Return (x, y) of the center of cell containing provided text 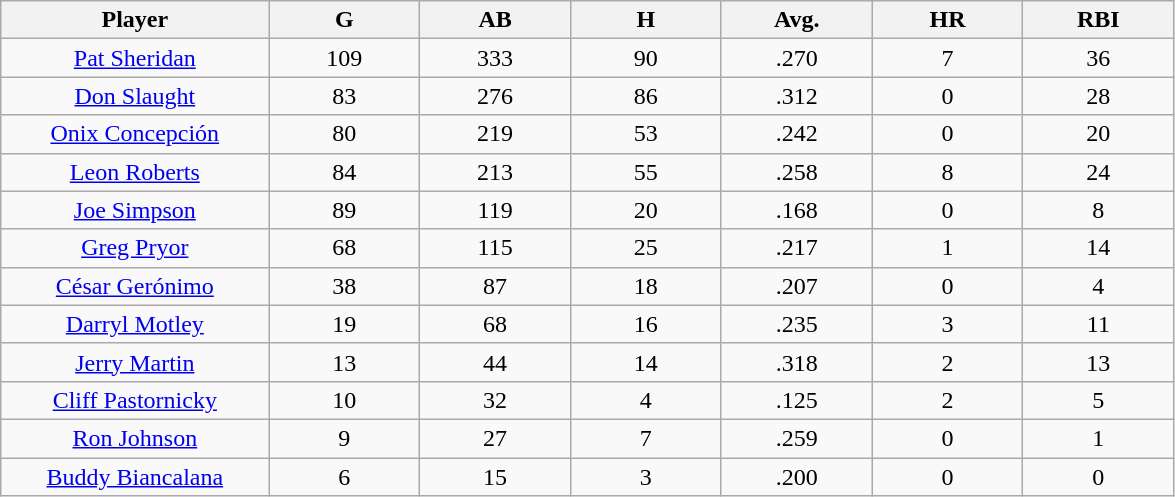
53 (646, 134)
.258 (796, 172)
G (344, 20)
119 (496, 210)
55 (646, 172)
.235 (796, 324)
24 (1098, 172)
César Gerónimo (135, 286)
115 (496, 248)
Leon Roberts (135, 172)
HR (948, 20)
Joe Simpson (135, 210)
H (646, 20)
Ron Johnson (135, 438)
15 (496, 477)
219 (496, 134)
6 (344, 477)
.312 (796, 96)
25 (646, 248)
19 (344, 324)
Buddy Biancalana (135, 477)
90 (646, 58)
RBI (1098, 20)
Darryl Motley (135, 324)
.259 (796, 438)
86 (646, 96)
5 (1098, 400)
89 (344, 210)
Avg. (796, 20)
333 (496, 58)
.270 (796, 58)
Don Slaught (135, 96)
84 (344, 172)
16 (646, 324)
9 (344, 438)
10 (344, 400)
38 (344, 286)
18 (646, 286)
.200 (796, 477)
.207 (796, 286)
Pat Sheridan (135, 58)
109 (344, 58)
Jerry Martin (135, 362)
Player (135, 20)
.125 (796, 400)
Cliff Pastornicky (135, 400)
.217 (796, 248)
83 (344, 96)
.318 (796, 362)
AB (496, 20)
32 (496, 400)
28 (1098, 96)
Greg Pryor (135, 248)
11 (1098, 324)
80 (344, 134)
27 (496, 438)
87 (496, 286)
276 (496, 96)
36 (1098, 58)
.242 (796, 134)
213 (496, 172)
Onix Concepción (135, 134)
.168 (796, 210)
44 (496, 362)
